Determine the [X, Y] coordinate at the center of the cell enclosing the given text.  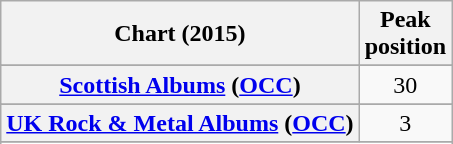
Scottish Albums (OCC) [180, 85]
UK Rock & Metal Albums (OCC) [180, 123]
Chart (2015) [180, 34]
30 [405, 85]
Peakposition [405, 34]
3 [405, 123]
